Return the [x, y] coordinate for the center point of the cell that contains the specified text.  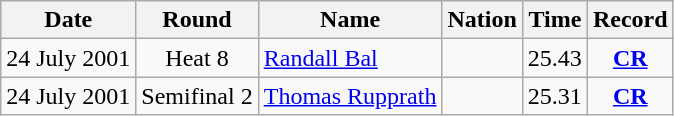
Round [197, 20]
Thomas Rupprath [350, 96]
Time [554, 20]
Name [350, 20]
Heat 8 [197, 58]
Record [630, 20]
Date [68, 20]
Randall Bal [350, 58]
Nation [482, 20]
25.31 [554, 96]
Semifinal 2 [197, 96]
25.43 [554, 58]
